Provide the (X, Y) coordinate of the cell's center where the given text is located.  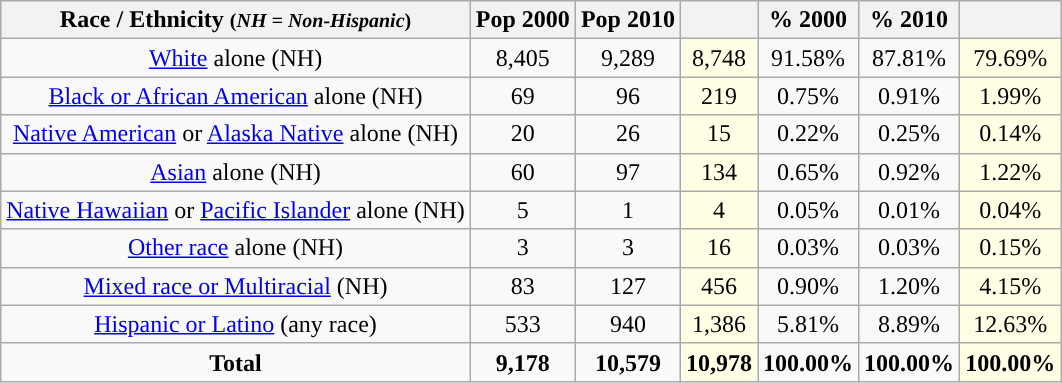
1.20% (910, 286)
0.22% (808, 134)
1.22% (1010, 172)
4 (718, 210)
Black or African American alone (NH) (236, 96)
12.63% (1010, 324)
0.92% (910, 172)
0.04% (1010, 210)
5.81% (808, 324)
% 2000 (808, 20)
533 (522, 324)
5 (522, 210)
10,579 (628, 362)
1 (628, 210)
Hispanic or Latino (any race) (236, 324)
% 2010 (910, 20)
White alone (NH) (236, 58)
8,748 (718, 58)
1.99% (1010, 96)
0.90% (808, 286)
9,289 (628, 58)
0.01% (910, 210)
Native Hawaiian or Pacific Islander alone (NH) (236, 210)
Mixed race or Multiracial (NH) (236, 286)
83 (522, 286)
Other race alone (NH) (236, 248)
127 (628, 286)
0.75% (808, 96)
91.58% (808, 58)
940 (628, 324)
8,405 (522, 58)
456 (718, 286)
69 (522, 96)
87.81% (910, 58)
134 (718, 172)
0.25% (910, 134)
Asian alone (NH) (236, 172)
16 (718, 248)
96 (628, 96)
0.65% (808, 172)
219 (718, 96)
Race / Ethnicity (NH = Non-Hispanic) (236, 20)
1,386 (718, 324)
15 (718, 134)
60 (522, 172)
Native American or Alaska Native alone (NH) (236, 134)
26 (628, 134)
20 (522, 134)
9,178 (522, 362)
0.91% (910, 96)
97 (628, 172)
0.14% (1010, 134)
8.89% (910, 324)
4.15% (1010, 286)
79.69% (1010, 58)
Pop 2010 (628, 20)
0.05% (808, 210)
Total (236, 362)
Pop 2000 (522, 20)
10,978 (718, 362)
0.15% (1010, 248)
